Return the [X, Y] coordinate for the center point of the cell that contains the specified text.  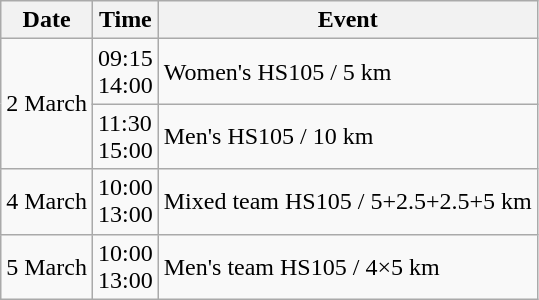
11:3015:00 [125, 136]
Men's team HS105 / 4×5 km [348, 266]
4 March [47, 202]
5 March [47, 266]
Mixed team HS105 / 5+2.5+2.5+5 km [348, 202]
2 March [47, 104]
09:1514:00 [125, 72]
Event [348, 20]
Women's HS105 / 5 km [348, 72]
Date [47, 20]
Time [125, 20]
Men's HS105 / 10 km [348, 136]
